For the text-containing cell, return its midpoint in (X, Y) coordinate format. 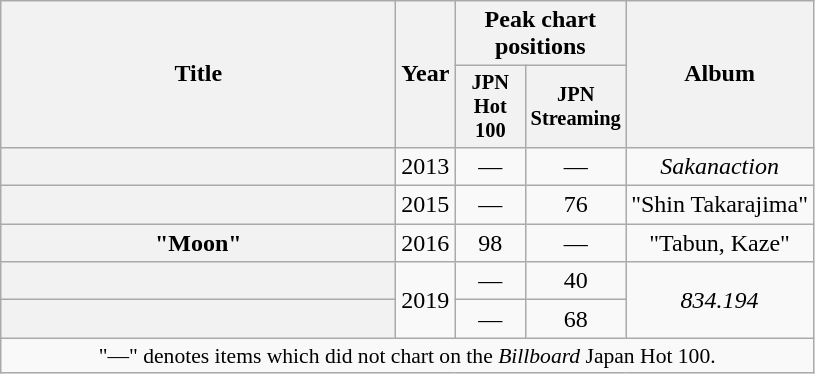
98 (490, 243)
Peak chart positions (540, 34)
2015 (426, 205)
76 (576, 205)
40 (576, 281)
"—" denotes items which did not chart on the Billboard Japan Hot 100. (408, 356)
68 (576, 319)
Title (198, 74)
Sakanaction (720, 166)
834.194 (720, 300)
"Tabun, Kaze" (720, 243)
2013 (426, 166)
Album (720, 74)
2016 (426, 243)
2019 (426, 300)
JPNHot 100 (490, 107)
"Shin Takarajima" (720, 205)
JPNStreaming (576, 107)
Year (426, 74)
"Moon" (198, 243)
